Pinpoint the cell where the given text exists, returning its [X, Y] midpoint coordinate. 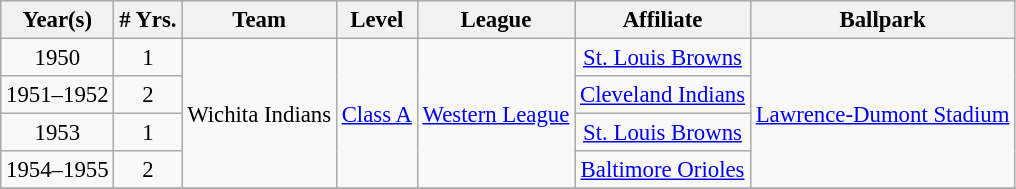
1953 [58, 133]
Ballpark [882, 20]
Baltimore Orioles [663, 170]
# Yrs. [148, 20]
League [496, 20]
Western League [496, 114]
1950 [58, 58]
1954–1955 [58, 170]
Year(s) [58, 20]
Class A [376, 114]
Level [376, 20]
Wichita Indians [260, 114]
Lawrence-Dumont Stadium [882, 114]
Affiliate [663, 20]
Team [260, 20]
1951–1952 [58, 95]
Cleveland Indians [663, 95]
